Pinpoint the cell where the given text exists, returning its [X, Y] midpoint coordinate. 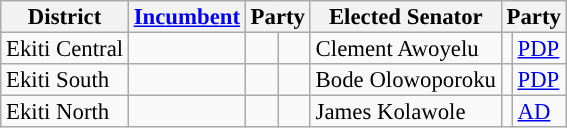
Incumbent [186, 17]
Ekiti Central [65, 49]
Ekiti North [65, 112]
Elected Senator [406, 17]
Bode Olowoporoku [406, 80]
Clement Awoyelu [406, 49]
Ekiti South [65, 80]
AD [539, 112]
District [65, 17]
James Kolawole [406, 112]
